From the cell containing the given text, extract its center point as (X, Y) coordinate. 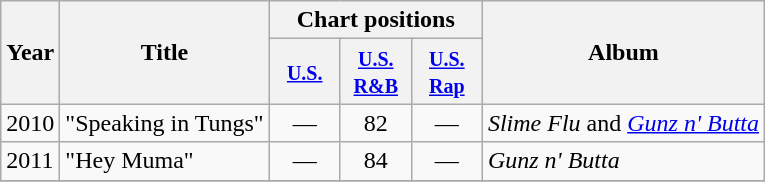
Album (623, 52)
U.S. (304, 72)
84 (376, 161)
U.S. Rap (446, 72)
"Speaking in Tungs" (164, 123)
Slime Flu and Gunz n' Butta (623, 123)
2010 (30, 123)
"Hey Muma" (164, 161)
U.S. R&B (376, 72)
Gunz n' Butta (623, 161)
Title (164, 52)
Year (30, 52)
82 (376, 123)
Chart positions (376, 20)
2011 (30, 161)
